Find where the given text appears and provide that cell's center as [x, y] coordinate. 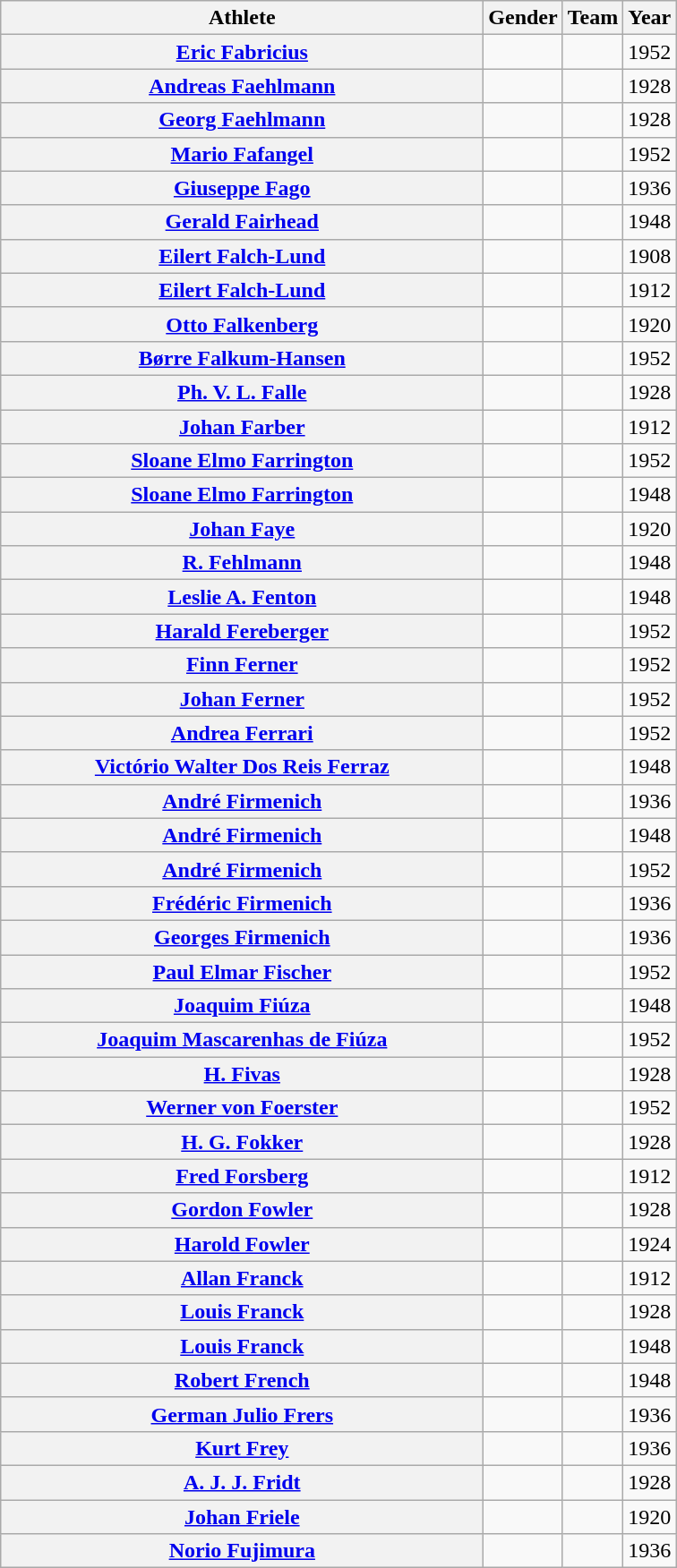
Andreas Faehlmann [242, 86]
Joaquim Mascarenhas de Fiúza [242, 1040]
Harald Fereberger [242, 631]
German Julio Frers [242, 1414]
Børre Falkum-Hansen [242, 358]
Victório Walter Dos Reis Ferraz [242, 767]
Otto Falkenberg [242, 324]
Team [593, 18]
Robert French [242, 1380]
1908 [650, 256]
Georg Faehlmann [242, 120]
Werner von Foerster [242, 1108]
Johan Friele [242, 1517]
1924 [650, 1244]
Athlete [242, 18]
Harold Fowler [242, 1244]
Allan Franck [242, 1278]
Johan Faye [242, 529]
Giuseppe Fago [242, 188]
Gordon Fowler [242, 1210]
Eric Fabricius [242, 52]
Kurt Frey [242, 1448]
Finn Ferner [242, 665]
Leslie A. Fenton [242, 597]
Georges Firmenich [242, 937]
R. Fehlmann [242, 563]
H. G. Fokker [242, 1142]
Fred Forsberg [242, 1176]
Year [650, 18]
A. J. J. Fridt [242, 1482]
Johan Farber [242, 427]
H. Fivas [242, 1074]
Joaquim Fiúza [242, 1006]
Johan Ferner [242, 699]
Mario Fafangel [242, 154]
Gender [523, 18]
Gerald Fairhead [242, 222]
Ph. V. L. Falle [242, 392]
Norio Fujimura [242, 1551]
Paul Elmar Fischer [242, 971]
Andrea Ferrari [242, 733]
Frédéric Firmenich [242, 903]
